Output the (X, Y) coordinate of the center of the cell containing the given text.  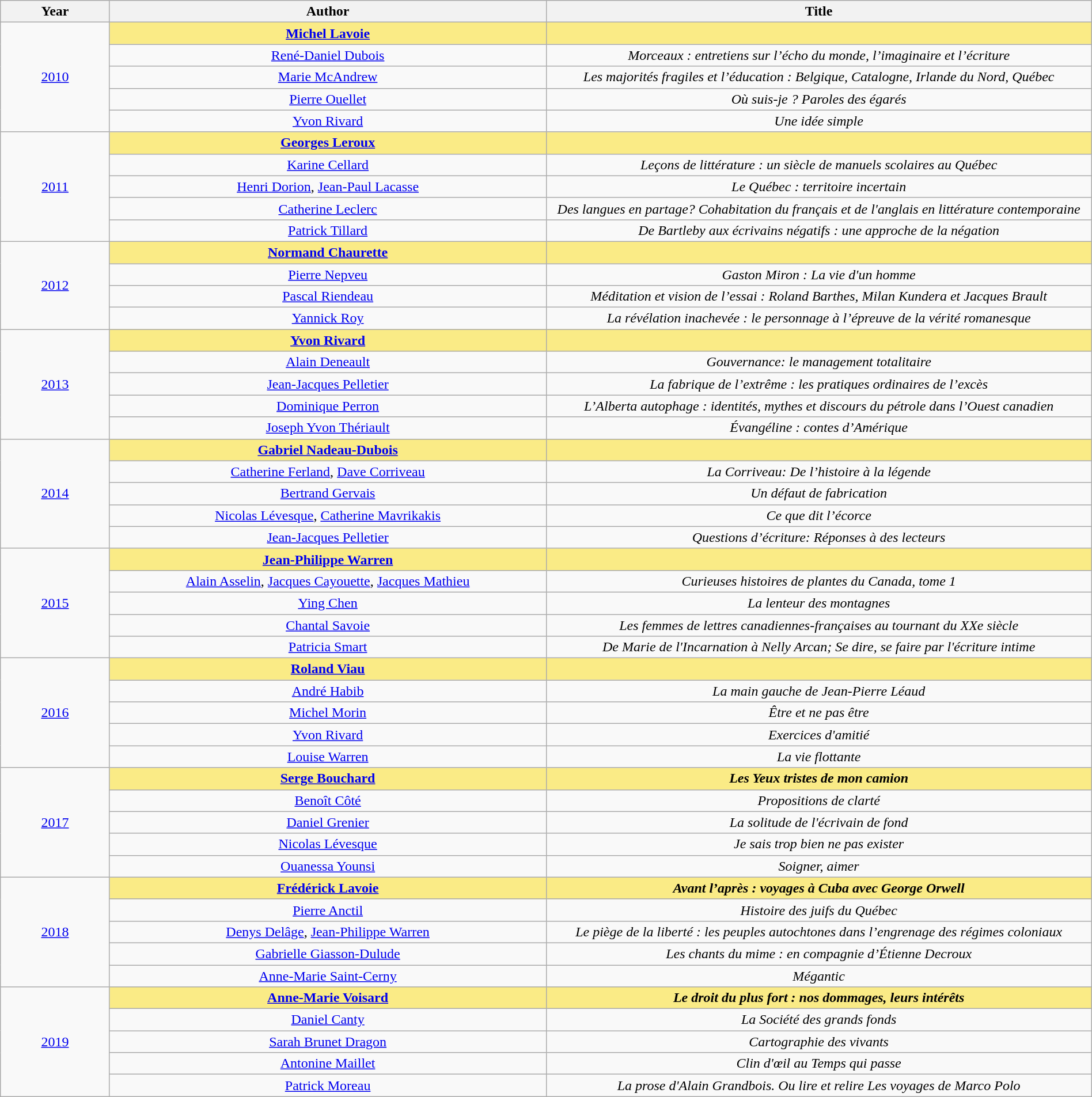
Marie McAndrew (328, 77)
Michel Lavoie (328, 33)
La Corriveau: De l’histoire à la légende (819, 472)
Méditation et vision de l’essai : Roland Barthes, Milan Kundera et Jacques Brault (819, 297)
Jean-Philippe Warren (328, 559)
Ying Chen (328, 603)
Être et ne pas être (819, 713)
De Bartleby aux écrivains négatifs : une approche de la négation (819, 230)
2015 (55, 603)
Questions d’écriture: Réponses à des lecteurs (819, 537)
2019 (55, 1042)
Pierre Nepveu (328, 275)
Mégantic (819, 976)
Daniel Canty (328, 1020)
Antonine Maillet (328, 1064)
Ouanessa Younsi (328, 866)
Les majorités fragiles et l’éducation : Belgique, Catalogne, Irlande du Nord, Québec (819, 77)
2014 (55, 494)
La fabrique de l’extrême : les pratiques ordinaires de l’excès (819, 384)
Karine Cellard (328, 165)
Les femmes de lettres canadiennes-françaises au tournant du XXe siècle (819, 625)
La main gauche de Jean-Pierre Léaud (819, 691)
Clin d'œil au Temps qui passe (819, 1064)
Ce que dit l’écorce (819, 515)
Daniel Grenier (328, 822)
Chantal Savoie (328, 625)
Henri Dorion, Jean-Paul Lacasse (328, 187)
Normand Chaurette (328, 252)
Histoire des juifs du Québec (819, 910)
Propositions de clarté (819, 800)
Georges Leroux (328, 143)
Roland Viau (328, 669)
Yannick Roy (328, 318)
Nicolas Lévesque, Catherine Mavrikakis (328, 515)
Gaston Miron : La vie d'un homme (819, 275)
Gabriel Nadeau-Dubois (328, 450)
Anne-Marie Voisard (328, 998)
Author (328, 12)
La lenteur des montagnes (819, 603)
Patrick Tillard (328, 230)
Je sais trop bien ne pas exister (819, 844)
La Société des grands fonds (819, 1020)
Gouvernance: le management totalitaire (819, 362)
Un défaut de fabrication (819, 494)
Cartographie des vivants (819, 1042)
Gabrielle Giasson-Dulude (328, 954)
Serge Bouchard (328, 779)
Les chants du mime : en compagnie d’Étienne Decroux (819, 954)
Patricia Smart (328, 647)
Où suis-je ? Paroles des égarés (819, 99)
Exercices d'amitié (819, 735)
Catherine Ferland, Dave Corriveau (328, 472)
Benoît Côté (328, 800)
2013 (55, 384)
Nicolas Lévesque (328, 844)
Alain Deneault (328, 362)
2011 (55, 187)
Le droit du plus fort : nos dommages, leurs intérêts (819, 998)
Curieuses histoires de plantes du Canada, tome 1 (819, 581)
Sarah Brunet Dragon (328, 1042)
André Habib (328, 691)
René-Daniel Dubois (328, 55)
Pierre Anctil (328, 910)
Morceaux : entretiens sur l’écho du monde, l’imaginaire et l’écriture (819, 55)
Évangéline : contes d’Amérique (819, 428)
Louise Warren (328, 757)
Frédérick Lavoie (328, 888)
Leçons de littérature : un siècle de manuels scolaires au Québec (819, 165)
Bertrand Gervais (328, 494)
Pierre Ouellet (328, 99)
La solitude de l'écrivain de fond (819, 822)
La vie flottante (819, 757)
Les Yeux tristes de mon camion (819, 779)
Alain Asselin, Jacques Cayouette, Jacques Mathieu (328, 581)
L’Alberta autophage : identités, mythes et discours du pétrole dans l’Ouest canadien (819, 406)
Avant l’après : voyages à Cuba avec George Orwell (819, 888)
Soigner, aimer (819, 866)
Michel Morin (328, 713)
Title (819, 12)
Catherine Leclerc (328, 208)
Des langues en partage? Cohabitation du français et de l'anglais en littérature contemporaine (819, 208)
Year (55, 12)
Anne-Marie Saint-Cerny (328, 976)
Joseph Yvon Thériault (328, 428)
La révélation inachevée : le personnage à l’épreuve de la vérité romanesque (819, 318)
2010 (55, 77)
2017 (55, 822)
Le Québec : territoire incertain (819, 187)
2012 (55, 285)
Pascal Riendeau (328, 297)
Une idée simple (819, 121)
Patrick Moreau (328, 1085)
2016 (55, 713)
De Marie de l'Incarnation à Nelly Arcan; Se dire, se faire par l'écriture intime (819, 647)
2018 (55, 932)
Denys Delâge, Jean-Philippe Warren (328, 932)
La prose d'Alain Grandbois. Ou lire et relire Les voyages de Marco Polo (819, 1085)
Dominique Perron (328, 406)
Le piège de la liberté : les peuples autochtones dans l’engrenage des régimes coloniaux (819, 932)
